Identify which cell holds the provided text, then report its [x, y] central coordinate. 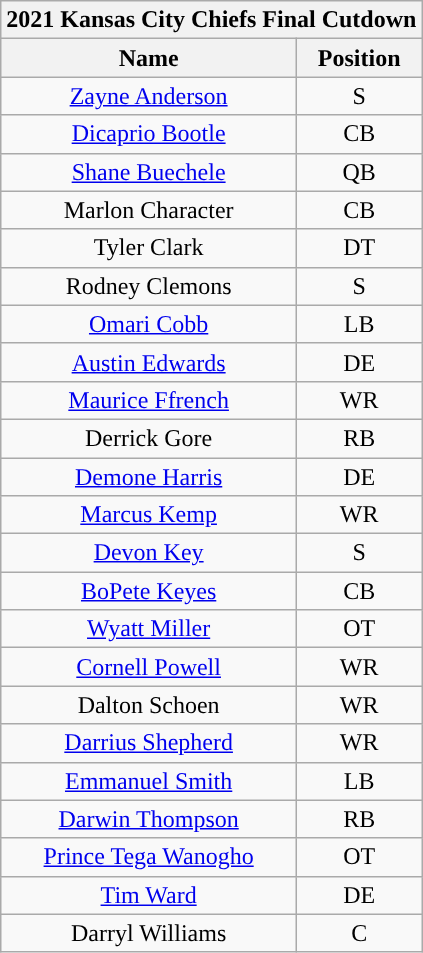
Omari Cobb [149, 324]
Emmanuel Smith [149, 781]
Demone Harris [149, 477]
Position [360, 58]
Shane Buechele [149, 172]
Tyler Clark [149, 248]
Darryl Williams [149, 933]
Dicaprio Bootle [149, 134]
Dalton Schoen [149, 705]
Zayne Anderson [149, 96]
BoPete Keyes [149, 591]
Prince Tega Wanogho [149, 857]
Name [149, 58]
Maurice Ffrench [149, 400]
Darwin Thompson [149, 819]
Derrick Gore [149, 438]
DT [360, 248]
Austin Edwards [149, 362]
Cornell Powell [149, 667]
2021 Kansas City Chiefs Final Cutdown [212, 20]
QB [360, 172]
Darrius Shepherd [149, 743]
C [360, 933]
Rodney Clemons [149, 286]
Wyatt Miller [149, 629]
Marlon Character [149, 210]
Devon Key [149, 553]
Marcus Kemp [149, 515]
Tim Ward [149, 895]
